Identify which cell holds the provided text, then report its [x, y] central coordinate. 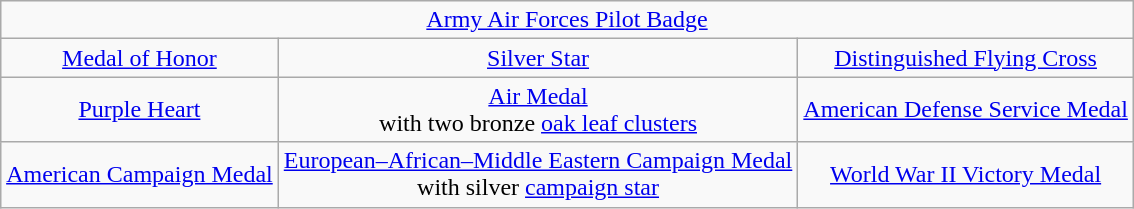
Air Medalwith two bronze oak leaf clusters [538, 110]
European–African–Middle Eastern Campaign Medalwith silver campaign star [538, 174]
World War II Victory Medal [966, 174]
Purple Heart [140, 110]
Distinguished Flying Cross [966, 58]
American Defense Service Medal [966, 110]
Army Air Forces Pilot Badge [568, 20]
Medal of Honor [140, 58]
American Campaign Medal [140, 174]
Silver Star [538, 58]
